Determine the [x, y] coordinate at the center of the cell enclosing the given text.  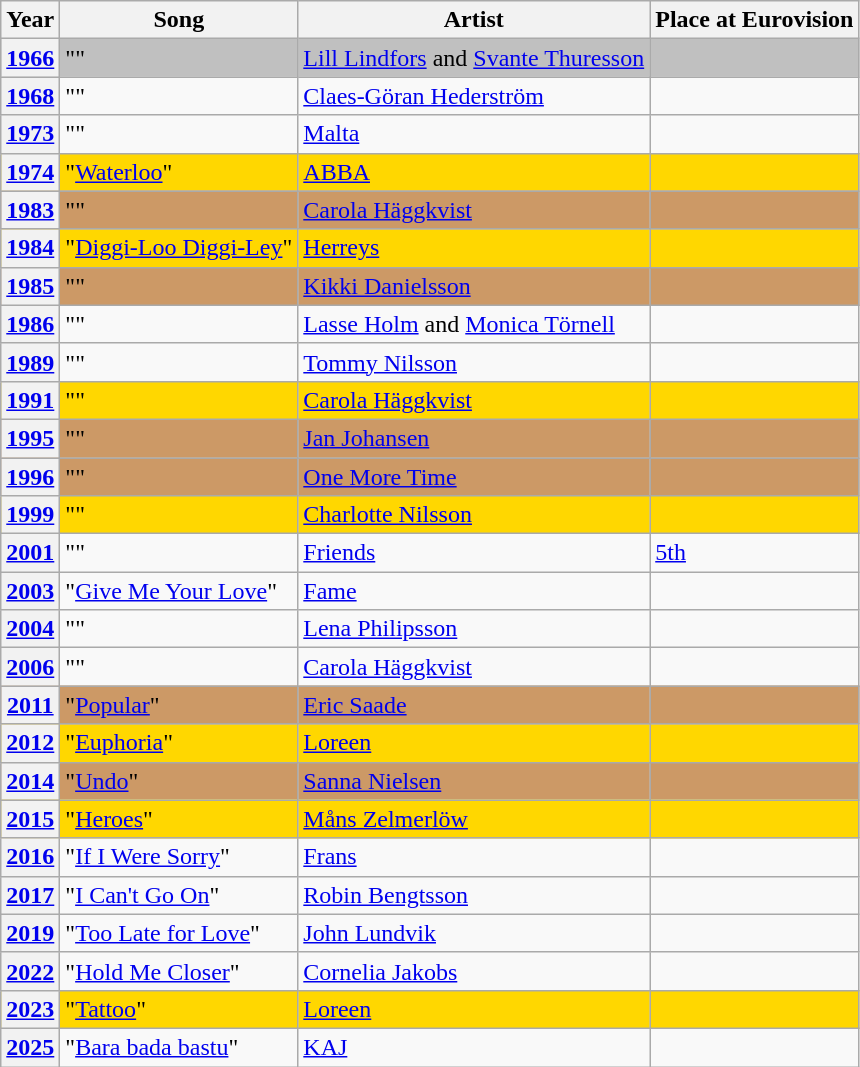
1985 [30, 286]
"Tattoo" [179, 1009]
2016 [30, 857]
Jan Johansen [474, 438]
2017 [30, 895]
Artist [474, 20]
Malta [474, 134]
2022 [30, 971]
"Heroes" [179, 819]
"Euphoria" [179, 743]
"Undo" [179, 781]
Cornelia Jakobs [474, 971]
1991 [30, 400]
1968 [30, 96]
Lasse Holm and Monica Törnell [474, 324]
Claes-Göran Hederström [474, 96]
Year [30, 20]
2006 [30, 667]
2004 [30, 629]
Song [179, 20]
"Too Late for Love" [179, 933]
"Waterloo" [179, 172]
KAJ [474, 1047]
Herreys [474, 248]
Eric Saade [474, 705]
Tommy Nilsson [474, 362]
2015 [30, 819]
2014 [30, 781]
Frans [474, 857]
Lill Lindfors and Svante Thuresson [474, 58]
"Popular" [179, 705]
1966 [30, 58]
2023 [30, 1009]
2011 [30, 705]
Robin Bengtsson [474, 895]
1986 [30, 324]
One More Time [474, 477]
"Hold Me Closer" [179, 971]
Måns Zelmerlöw [474, 819]
Sanna Nielsen [474, 781]
"Bara bada bastu" [179, 1047]
1996 [30, 477]
2019 [30, 933]
2001 [30, 553]
"If I Were Sorry" [179, 857]
1974 [30, 172]
"I Can't Go On" [179, 895]
2003 [30, 591]
1995 [30, 438]
Lena Philipsson [474, 629]
2012 [30, 743]
Place at Eurovision [754, 20]
Fame [474, 591]
1973 [30, 134]
"Diggi-Loo Diggi-Ley" [179, 248]
2025 [30, 1047]
Friends [474, 553]
"Give Me Your Love" [179, 591]
John Lundvik [474, 933]
1999 [30, 515]
1984 [30, 248]
Kikki Danielsson [474, 286]
5th [754, 553]
Charlotte Nilsson [474, 515]
1989 [30, 362]
1983 [30, 210]
ABBA [474, 172]
